Locate the cell with the specified text and output its [X, Y] center coordinate. 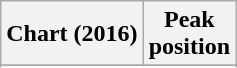
Peakposition [189, 34]
Chart (2016) [72, 34]
